Extract the (x, y) coordinate from the center of the cell holding the provided text.  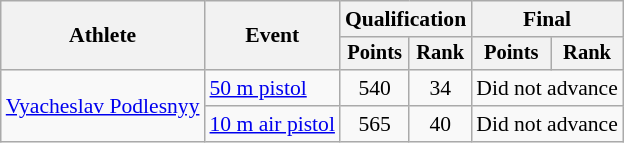
565 (374, 124)
40 (440, 124)
Athlete (103, 36)
Final (547, 19)
Event (272, 36)
10 m air pistol (272, 124)
540 (374, 88)
34 (440, 88)
Vyacheslav Podlesnyy (103, 106)
50 m pistol (272, 88)
Qualification (406, 19)
